Output the (x, y) coordinate of the center of the cell containing the given text.  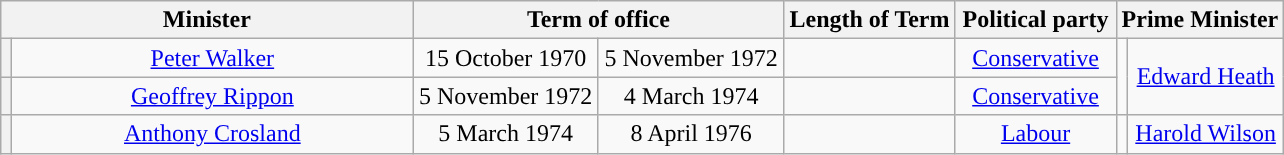
Term of office (598, 20)
Prime Minister (1200, 20)
4 March 1974 (691, 96)
8 April 1976 (691, 134)
Geoffrey Rippon (212, 96)
15 October 1970 (506, 58)
Edward Heath (1205, 77)
Anthony Crosland (212, 134)
Labour (1036, 134)
Harold Wilson (1205, 134)
Length of Term (870, 20)
5 March 1974 (506, 134)
Political party (1036, 20)
Peter Walker (212, 58)
Minister (207, 20)
